Detect which cell encompasses the target text, then output its [x, y] center coordinate. 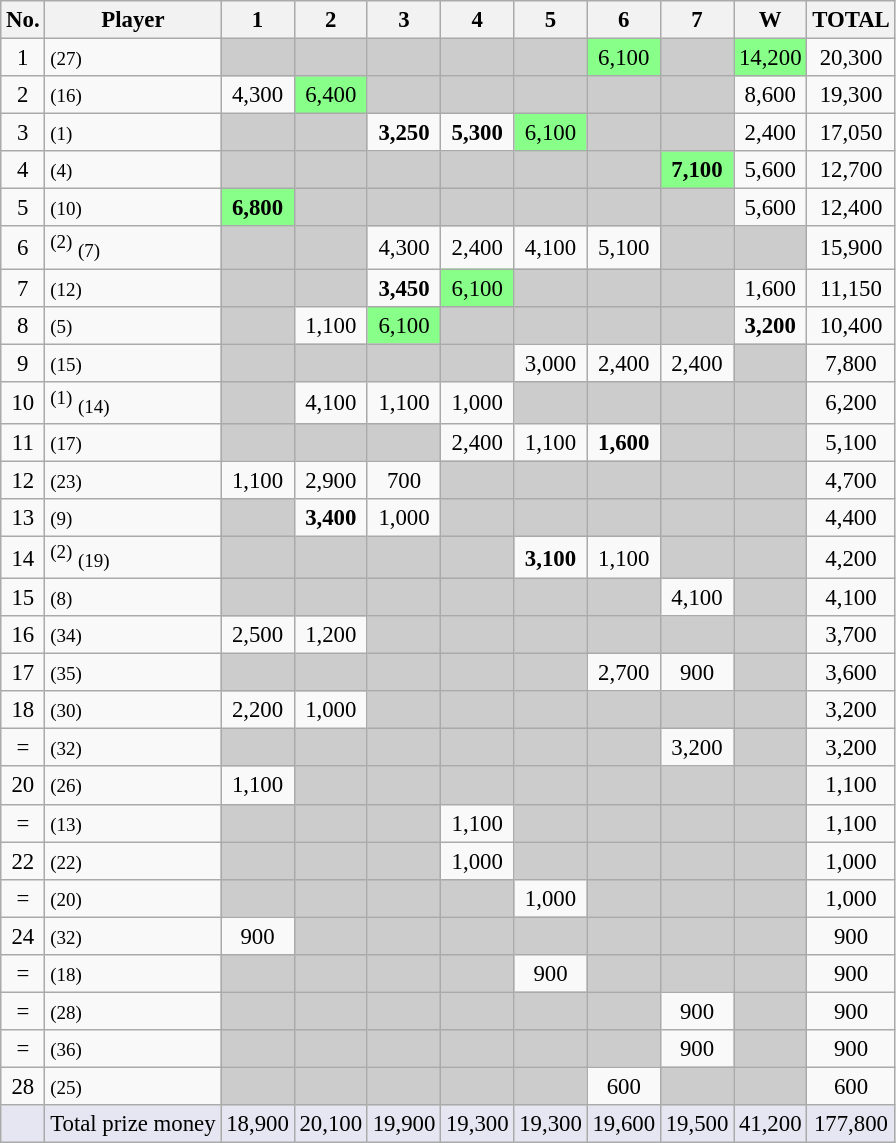
11 [23, 443]
(30) [133, 710]
24 [23, 936]
(17) [133, 443]
5,300 [478, 133]
(10) [133, 208]
13 [23, 518]
17,050 [851, 133]
(23) [133, 480]
1,200 [330, 635]
(18) [133, 974]
3,600 [851, 673]
(4) [133, 170]
6,800 [258, 208]
2,200 [258, 710]
20,300 [851, 58]
(34) [133, 635]
4,400 [851, 518]
2,700 [624, 673]
(15) [133, 363]
3,000 [550, 363]
19,500 [696, 1124]
18,900 [258, 1124]
700 [404, 480]
No. [23, 20]
(2) (19) [133, 557]
6,200 [851, 402]
16 [23, 635]
14,200 [770, 58]
19,900 [404, 1124]
TOTAL [851, 20]
22 [23, 861]
(16) [133, 95]
(8) [133, 598]
12,700 [851, 170]
11,150 [851, 288]
(28) [133, 1011]
(12) [133, 288]
28 [23, 1086]
(2) (7) [133, 247]
(36) [133, 1049]
7,100 [696, 170]
17 [23, 673]
3,450 [404, 288]
(1) (14) [133, 402]
(27) [133, 58]
15,900 [851, 247]
3,250 [404, 133]
15 [23, 598]
(13) [133, 823]
10 [23, 402]
2,900 [330, 480]
3,100 [550, 557]
14 [23, 557]
6,400 [330, 95]
7,800 [851, 363]
9 [23, 363]
20 [23, 786]
(20) [133, 898]
4,700 [851, 480]
(22) [133, 861]
8 [23, 325]
2,500 [258, 635]
W [770, 20]
12,400 [851, 208]
19,600 [624, 1124]
41,200 [770, 1124]
Total prize money [133, 1124]
(26) [133, 786]
(1) [133, 133]
8,600 [770, 95]
3,400 [330, 518]
20,100 [330, 1124]
(35) [133, 673]
(5) [133, 325]
3,700 [851, 635]
(25) [133, 1086]
18 [23, 710]
Player [133, 20]
10,400 [851, 325]
(9) [133, 518]
12 [23, 480]
177,800 [851, 1124]
4,200 [851, 557]
